Search for the cell housing the specified text and yield its [x, y] center coordinate. 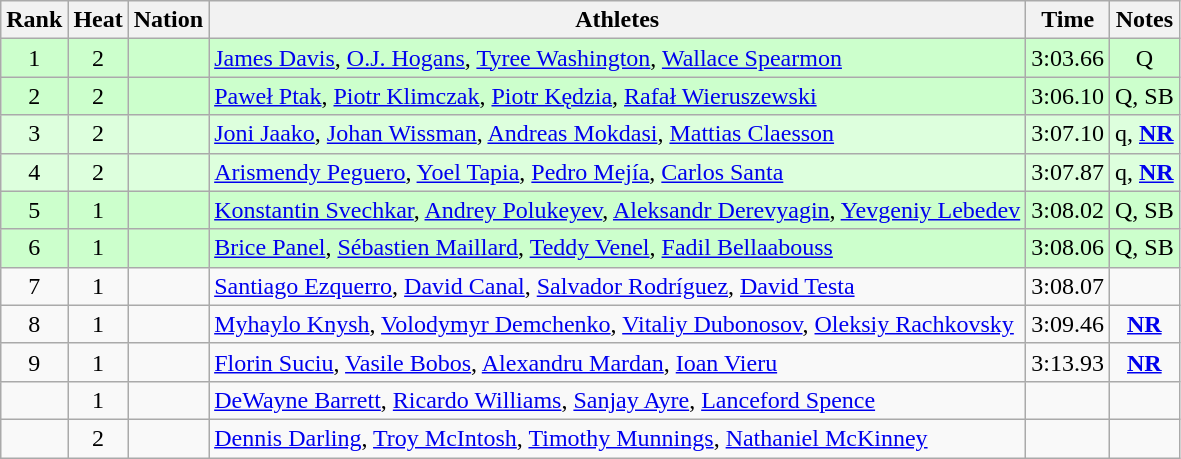
4 [34, 172]
3:09.46 [1068, 324]
3:07.10 [1068, 134]
Arismendy Peguero, Yoel Tapia, Pedro Mejía, Carlos Santa [618, 172]
3:08.02 [1068, 210]
Athletes [618, 20]
DeWayne Barrett, Ricardo Williams, Sanjay Ayre, Lanceford Spence [618, 400]
James Davis, O.J. Hogans, Tyree Washington, Wallace Spearmon [618, 58]
Rank [34, 20]
Santiago Ezquerro, David Canal, Salvador Rodríguez, David Testa [618, 286]
8 [34, 324]
3:07.87 [1068, 172]
3:08.06 [1068, 248]
Nation [168, 20]
Konstantin Svechkar, Andrey Polukeyev, Aleksandr Derevyagin, Yevgeniy Lebedev [618, 210]
Q [1144, 58]
Florin Suciu, Vasile Bobos, Alexandru Mardan, Ioan Vieru [618, 362]
3:08.07 [1068, 286]
3:03.66 [1068, 58]
Dennis Darling, Troy McIntosh, Timothy Munnings, Nathaniel McKinney [618, 438]
Time [1068, 20]
Paweł Ptak, Piotr Klimczak, Piotr Kędzia, Rafał Wieruszewski [618, 96]
3 [34, 134]
Joni Jaako, Johan Wissman, Andreas Mokdasi, Mattias Claesson [618, 134]
Brice Panel, Sébastien Maillard, Teddy Venel, Fadil Bellaabouss [618, 248]
Notes [1144, 20]
5 [34, 210]
3:13.93 [1068, 362]
Myhaylo Knysh, Volodymyr Demchenko, Vitaliy Dubonosov, Oleksiy Rachkovsky [618, 324]
7 [34, 286]
Heat [98, 20]
6 [34, 248]
3:06.10 [1068, 96]
9 [34, 362]
